Capture the cell that displays the provided text and extract its (x, y) central coordinate. 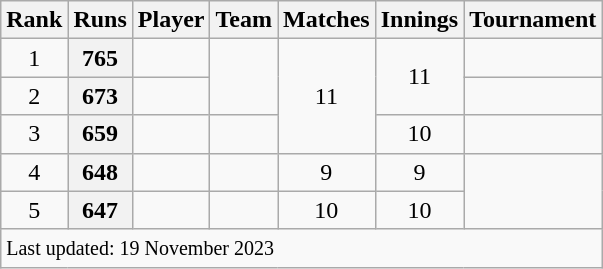
Last updated: 19 November 2023 (302, 248)
648 (100, 172)
659 (100, 134)
3 (34, 134)
Matches (327, 20)
Innings (419, 20)
Tournament (533, 20)
5 (34, 210)
Rank (34, 20)
1 (34, 58)
4 (34, 172)
673 (100, 96)
Runs (100, 20)
765 (100, 58)
647 (100, 210)
Player (171, 20)
Team (244, 20)
2 (34, 96)
